Return (X, Y) of the center of cell containing provided text 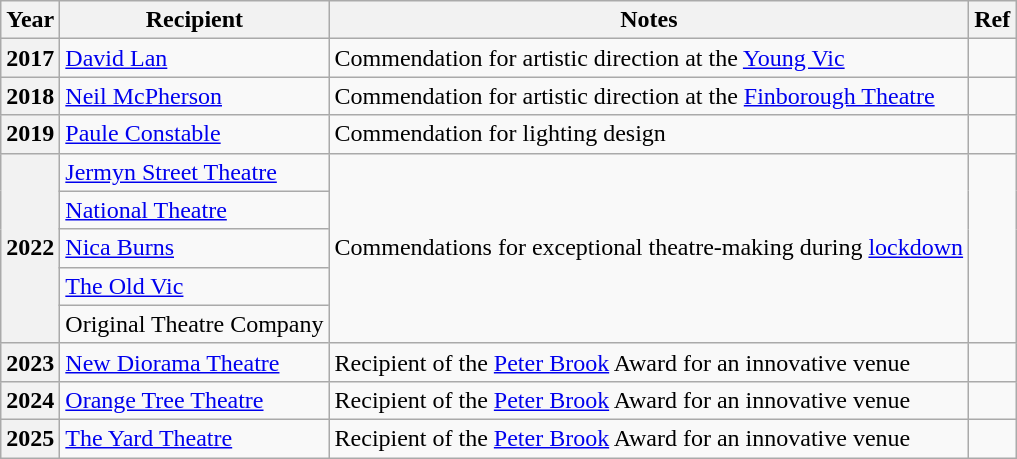
Original Theatre Company (194, 324)
Commendation for lighting design (649, 134)
Commendation for artistic direction at the Young Vic (649, 58)
National Theatre (194, 210)
Ref (992, 20)
Year (30, 20)
Commendations for exceptional theatre-making during lockdown (649, 248)
2022 (30, 248)
New Diorama Theatre (194, 362)
The Old Vic (194, 286)
2025 (30, 438)
Recipient (194, 20)
The Yard Theatre (194, 438)
Orange Tree Theatre (194, 400)
Neil McPherson (194, 96)
2018 (30, 96)
Nica Burns (194, 248)
Paule Constable (194, 134)
Commendation for artistic direction at the Finborough Theatre (649, 96)
Notes (649, 20)
2023 (30, 362)
David Lan (194, 58)
2024 (30, 400)
Jermyn Street Theatre (194, 172)
2017 (30, 58)
2019 (30, 134)
